Return the (x, y) coordinate for the center point of the cell that contains the specified text.  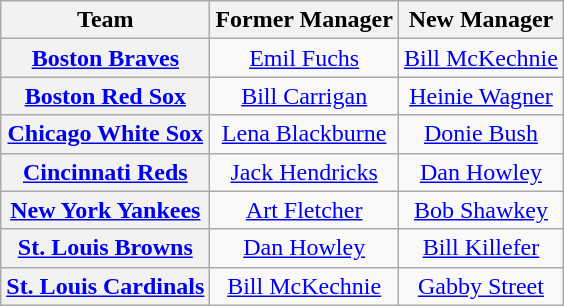
Donie Bush (480, 134)
St. Louis Browns (106, 248)
St. Louis Cardinals (106, 286)
Team (106, 20)
Boston Braves (106, 58)
Art Fletcher (304, 210)
Emil Fuchs (304, 58)
New York Yankees (106, 210)
Gabby Street (480, 286)
Former Manager (304, 20)
Cincinnati Reds (106, 172)
Bill Carrigan (304, 96)
Boston Red Sox (106, 96)
Jack Hendricks (304, 172)
Bob Shawkey (480, 210)
Bill Killefer (480, 248)
Lena Blackburne (304, 134)
Heinie Wagner (480, 96)
New Manager (480, 20)
Chicago White Sox (106, 134)
